Pinpoint the cell where the given text exists, returning its (x, y) midpoint coordinate. 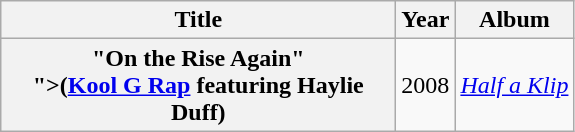
Title (198, 20)
Half a Klip (514, 85)
2008 (426, 85)
"On the Rise Again"">(Kool G Rap featuring Haylie Duff) (198, 85)
Album (514, 20)
Year (426, 20)
